Determine the (X, Y) coordinate at the center of the cell enclosing the given text.  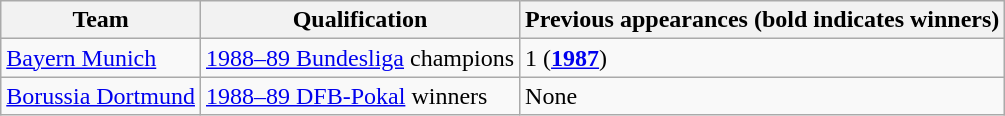
Previous appearances (bold indicates winners) (762, 20)
1988–89 DFB-Pokal winners (360, 96)
None (762, 96)
Qualification (360, 20)
1988–89 Bundesliga champions (360, 58)
Bayern Munich (101, 58)
Team (101, 20)
Borussia Dortmund (101, 96)
1 (1987) (762, 58)
